Find where the given text appears and provide that cell's center as (x, y) coordinate. 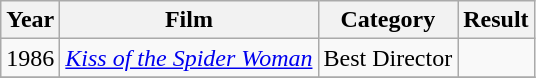
1986 (30, 58)
Category (388, 20)
Kiss of the Spider Woman (189, 58)
Result (496, 20)
Best Director (388, 58)
Year (30, 20)
Film (189, 20)
